Scan for the cell matching the given text and deliver its (X, Y) coordinate at center. 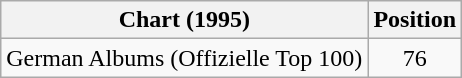
76 (415, 58)
German Albums (Offizielle Top 100) (184, 58)
Position (415, 20)
Chart (1995) (184, 20)
